For the text-containing cell, return its midpoint in [X, Y] coordinate format. 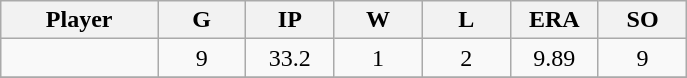
2 [466, 58]
33.2 [290, 58]
ERA [554, 20]
IP [290, 20]
W [378, 20]
L [466, 20]
G [202, 20]
SO [642, 20]
1 [378, 58]
9.89 [554, 58]
Player [80, 20]
